Extract the (X, Y) coordinate from the center of the cell holding the provided text.  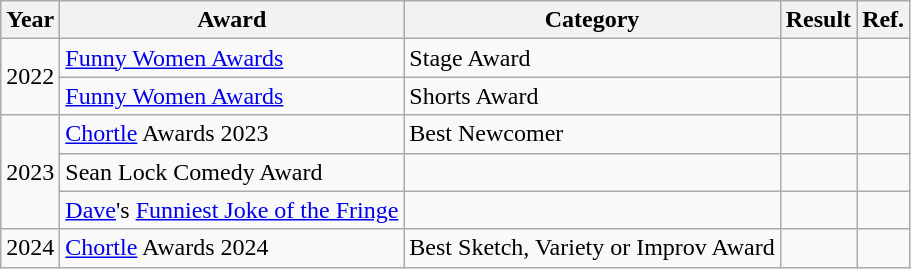
Category (592, 20)
Year (30, 20)
Chortle Awards 2023 (232, 134)
Dave's Funniest Joke of the Fringe (232, 210)
Chortle Awards 2024 (232, 248)
Sean Lock Comedy Award (232, 172)
2022 (30, 77)
Award (232, 20)
Best Newcomer (592, 134)
2024 (30, 248)
Result (818, 20)
Ref. (884, 20)
2023 (30, 172)
Stage Award (592, 58)
Best Sketch, Variety or Improv Award (592, 248)
Shorts Award (592, 96)
